Search for the cell housing the specified text and yield its (x, y) center coordinate. 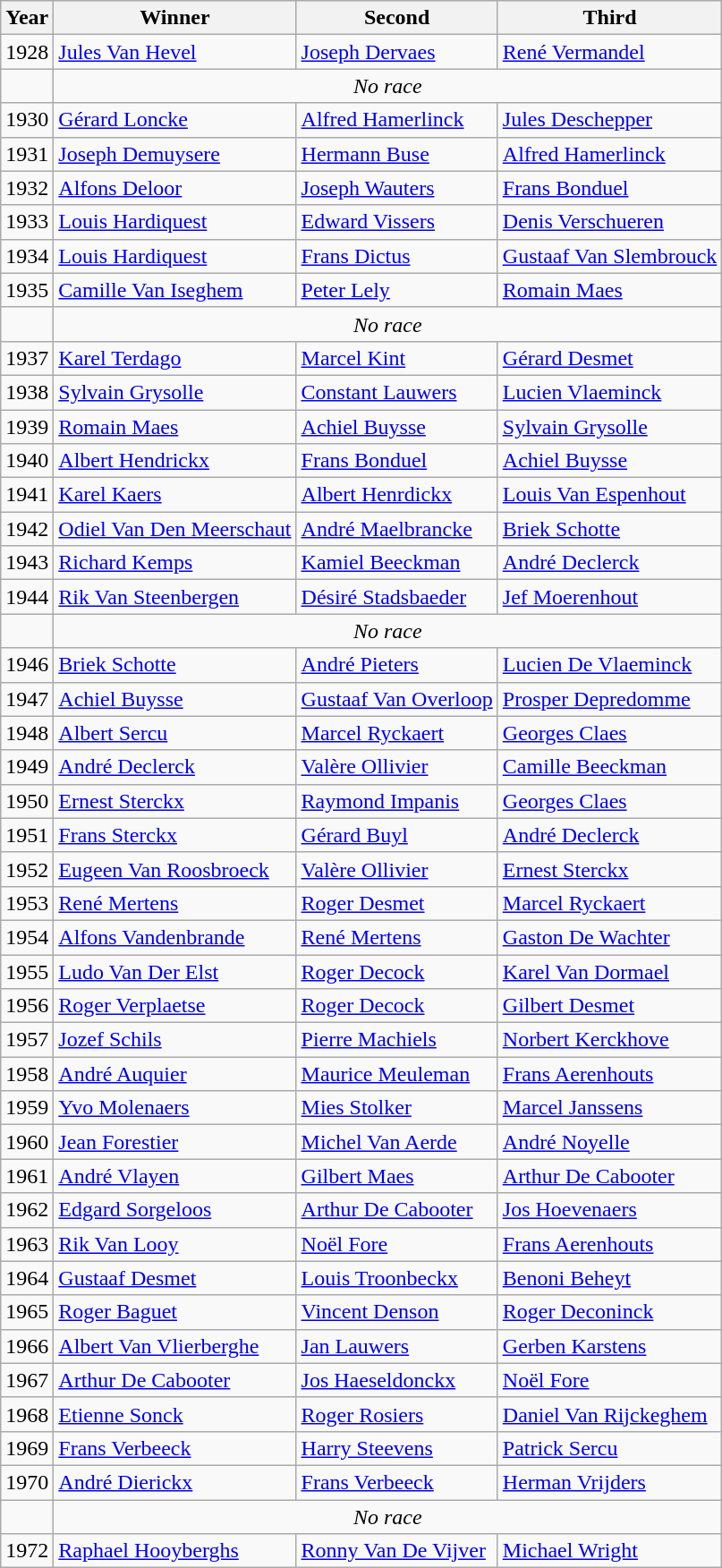
Lucien Vlaeminck (610, 392)
Louis Van Espenhout (610, 495)
Alfons Deloor (175, 188)
1962 (27, 1210)
Gérard Desmet (610, 358)
1937 (27, 358)
Raphael Hooyberghs (175, 1551)
1964 (27, 1278)
André Dierickx (175, 1482)
Jan Lauwers (397, 1346)
Second (397, 18)
Kamiel Beeckman (397, 563)
Frans Dictus (397, 256)
Albert Hendrickx (175, 461)
Norbert Kerckhove (610, 1040)
1961 (27, 1176)
Gérard Buyl (397, 835)
Louis Troonbeckx (397, 1278)
André Pieters (397, 665)
Jules Van Hevel (175, 52)
1965 (27, 1312)
René Vermandel (610, 52)
Karel Van Dormael (610, 971)
1960 (27, 1142)
1969 (27, 1448)
1963 (27, 1244)
Albert Henrdickx (397, 495)
Roger Rosiers (397, 1414)
Jos Haeseldonckx (397, 1380)
1968 (27, 1414)
André Maelbrancke (397, 529)
Lucien De Vlaeminck (610, 665)
Gérard Loncke (175, 120)
Jos Hoevenaers (610, 1210)
Alfons Vandenbrande (175, 937)
Roger Baguet (175, 1312)
1938 (27, 392)
André Auquier (175, 1074)
Roger Deconinck (610, 1312)
Camille Van Iseghem (175, 290)
Yvo Molenaers (175, 1108)
1952 (27, 869)
Benoni Beheyt (610, 1278)
1943 (27, 563)
Richard Kemps (175, 563)
Désiré Stadsbaeder (397, 597)
1972 (27, 1551)
Patrick Sercu (610, 1448)
1934 (27, 256)
Roger Verplaetse (175, 1006)
Marcel Kint (397, 358)
Gaston De Wachter (610, 937)
1942 (27, 529)
Albert Sercu (175, 733)
Jozef Schils (175, 1040)
1949 (27, 767)
1930 (27, 120)
Jef Moerenhout (610, 597)
Daniel Van Rijckeghem (610, 1414)
1931 (27, 154)
1946 (27, 665)
Jean Forestier (175, 1142)
Gustaaf Desmet (175, 1278)
1970 (27, 1482)
Michael Wright (610, 1551)
Rik Van Looy (175, 1244)
Camille Beeckman (610, 767)
Edgard Sorgeloos (175, 1210)
Maurice Meuleman (397, 1074)
Jules Deschepper (610, 120)
Joseph Demuysere (175, 154)
1966 (27, 1346)
Herman Vrijders (610, 1482)
1967 (27, 1380)
Raymond Impanis (397, 801)
Ronny Van De Vijver (397, 1551)
Mies Stolker (397, 1108)
Marcel Janssens (610, 1108)
Roger Desmet (397, 903)
1947 (27, 699)
Hermann Buse (397, 154)
1959 (27, 1108)
André Vlayen (175, 1176)
1950 (27, 801)
Joseph Wauters (397, 188)
Etienne Sonck (175, 1414)
Ludo Van Der Elst (175, 971)
1953 (27, 903)
André Noyelle (610, 1142)
Peter Lely (397, 290)
1939 (27, 427)
Albert Van Vlierberghe (175, 1346)
1932 (27, 188)
1948 (27, 733)
Gustaaf Van Slembrouck (610, 256)
1958 (27, 1074)
Rik Van Steenbergen (175, 597)
Gilbert Maes (397, 1176)
Edward Vissers (397, 222)
Third (610, 18)
Frans Sterckx (175, 835)
1935 (27, 290)
1940 (27, 461)
1955 (27, 971)
1941 (27, 495)
1954 (27, 937)
Karel Terdago (175, 358)
Year (27, 18)
1944 (27, 597)
1928 (27, 52)
1957 (27, 1040)
Michel Van Aerde (397, 1142)
1956 (27, 1006)
Winner (175, 18)
1951 (27, 835)
Harry Steevens (397, 1448)
Eugeen Van Roosbroeck (175, 869)
Odiel Van Den Meerschaut (175, 529)
Gerben Karstens (610, 1346)
1933 (27, 222)
Denis Verschueren (610, 222)
Gustaaf Van Overloop (397, 699)
Prosper Depredomme (610, 699)
Constant Lauwers (397, 392)
Joseph Dervaes (397, 52)
Pierre Machiels (397, 1040)
Gilbert Desmet (610, 1006)
Vincent Denson (397, 1312)
Karel Kaers (175, 495)
